Pinpoint the cell where the given text exists, returning its [X, Y] midpoint coordinate. 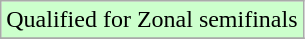
Qualified for Zonal semifinals [152, 20]
